Output the [x, y] coordinate of the center of the cell containing the given text.  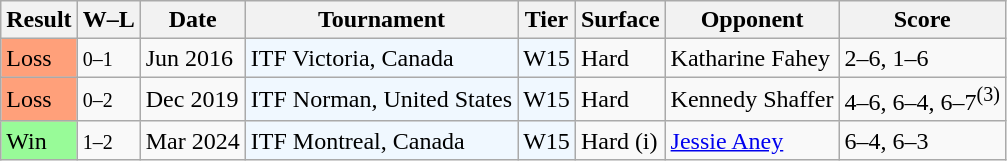
Result [39, 20]
W–L [108, 20]
2–6, 1–6 [922, 58]
Mar 2024 [192, 140]
0–1 [108, 58]
Tournament [381, 20]
Dec 2019 [192, 100]
Score [922, 20]
0–2 [108, 100]
Surface [620, 20]
6–4, 6–3 [922, 140]
ITF Norman, United States [381, 100]
Hard (i) [620, 140]
Katharine Fahey [752, 58]
Opponent [752, 20]
Win [39, 140]
Tier [547, 20]
Date [192, 20]
Jun 2016 [192, 58]
4–6, 6–4, 6–7(3) [922, 100]
Kennedy Shaffer [752, 100]
1–2 [108, 140]
Jessie Aney [752, 140]
ITF Montreal, Canada [381, 140]
ITF Victoria, Canada [381, 58]
